Scan for the cell matching the given text and deliver its [x, y] coordinate at center. 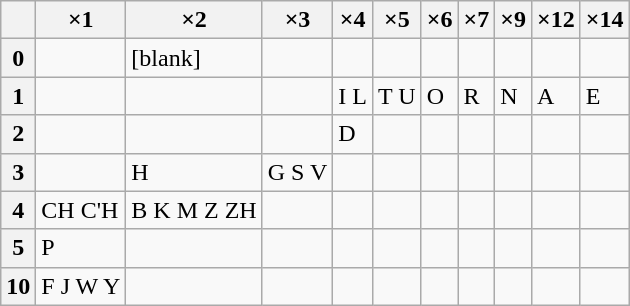
T U [398, 96]
4 [18, 210]
N [514, 96]
R [476, 96]
A [556, 96]
0 [18, 58]
×9 [514, 20]
10 [18, 286]
2 [18, 134]
E [604, 96]
I L [353, 96]
B K M Z ZH [194, 210]
×6 [440, 20]
H [194, 172]
5 [18, 248]
D [353, 134]
F J W Y [81, 286]
×5 [398, 20]
[blank] [194, 58]
O [440, 96]
×12 [556, 20]
×1 [81, 20]
×4 [353, 20]
×2 [194, 20]
CH C'H [81, 210]
P [81, 248]
3 [18, 172]
1 [18, 96]
G S V [298, 172]
×7 [476, 20]
×14 [604, 20]
×3 [298, 20]
